Capture the cell that displays the provided text and extract its [X, Y] central coordinate. 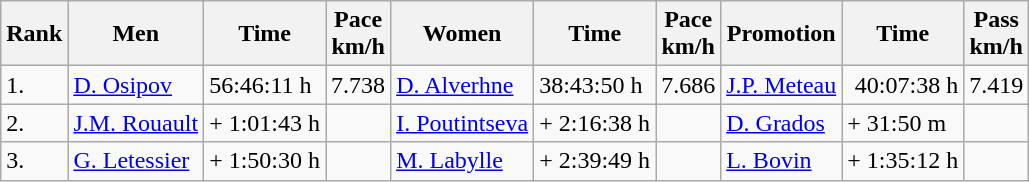
L. Bovin [782, 161]
7.419 [996, 85]
56:46:11 h [265, 85]
40:07:38 h [903, 85]
G. Letessier [136, 161]
38:43:50 h [595, 85]
2. [34, 123]
7.738 [358, 85]
+ 1:01:43 h [265, 123]
Men [136, 34]
Pass km/h [996, 34]
3. [34, 161]
7.686 [688, 85]
D. Osipov [136, 85]
+ 1:35:12 h [903, 161]
J.M. Rouault [136, 123]
Women [462, 34]
+ 31:50 m [903, 123]
D. Alverhne [462, 85]
+ 1:50:30 h [265, 161]
M. Labylle [462, 161]
I. Poutintseva [462, 123]
Rank [34, 34]
1. [34, 85]
D. Grados [782, 123]
J.P. Meteau [782, 85]
Promotion [782, 34]
+ 2:39:49 h [595, 161]
+ 2:16:38 h [595, 123]
